Capture the cell that displays the provided text and extract its (X, Y) central coordinate. 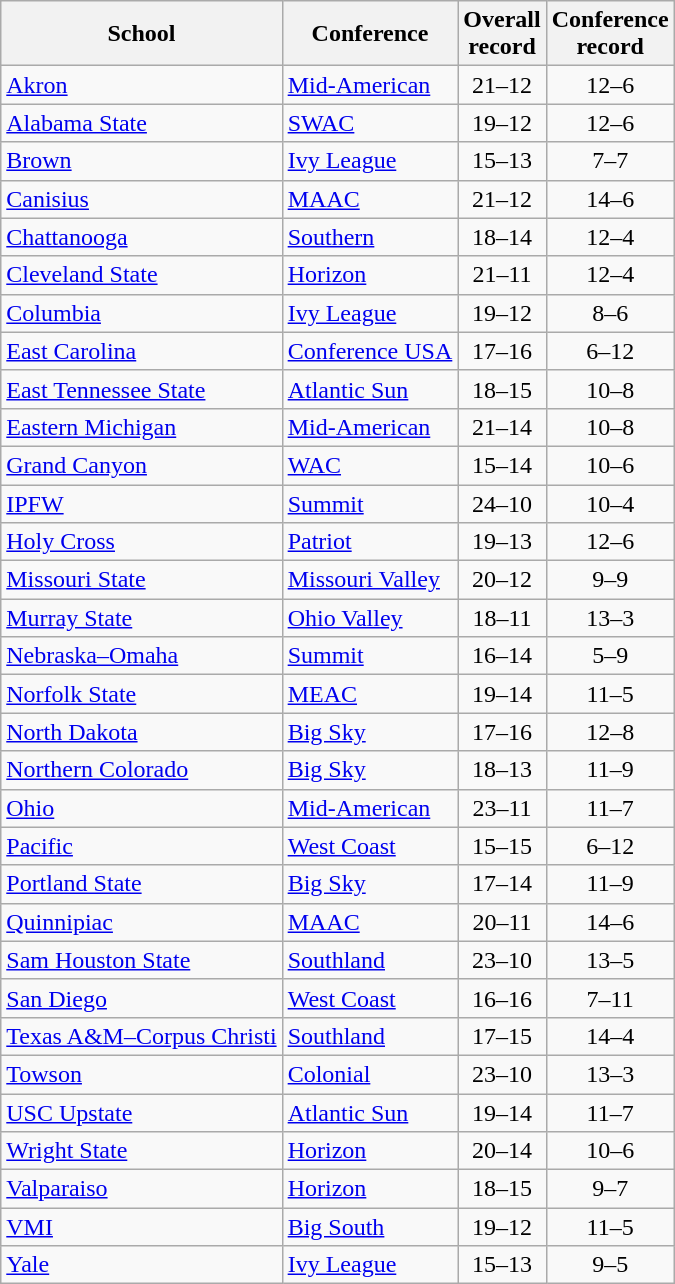
Patriot (370, 542)
East Carolina (142, 351)
Wright State (142, 1151)
Sam Houston State (142, 960)
Northern Colorado (142, 770)
East Tennessee State (142, 389)
Eastern Michigan (142, 427)
17–15 (502, 1036)
13–5 (610, 960)
15–15 (502, 846)
North Dakota (142, 732)
Pacific (142, 846)
24–10 (502, 503)
SWAC (370, 123)
15–14 (502, 465)
Texas A&M–Corpus Christi (142, 1036)
Cleveland State (142, 275)
14–4 (610, 1036)
10–4 (610, 503)
16–14 (502, 656)
18–11 (502, 618)
WAC (370, 465)
Valparaiso (142, 1189)
18–13 (502, 770)
12–8 (610, 732)
Towson (142, 1074)
Ohio Valley (370, 618)
School (142, 34)
5–9 (610, 656)
20–11 (502, 922)
18–14 (502, 237)
Holy Cross (142, 542)
Ohio (142, 808)
21–14 (502, 427)
VMI (142, 1227)
20–12 (502, 580)
Colonial (370, 1074)
Norfolk State (142, 694)
Conference USA (370, 351)
Nebraska–Omaha (142, 656)
8–6 (610, 313)
Portland State (142, 884)
16–16 (502, 998)
Conferencerecord (610, 34)
Yale (142, 1265)
Southern (370, 237)
9–9 (610, 580)
9–5 (610, 1265)
9–7 (610, 1189)
Quinnipiac (142, 922)
17–14 (502, 884)
IPFW (142, 503)
Missouri State (142, 580)
Akron (142, 85)
7–7 (610, 161)
Columbia (142, 313)
Big South (370, 1227)
Brown (142, 161)
Murray State (142, 618)
USC Upstate (142, 1113)
San Diego (142, 998)
19–13 (502, 542)
Chattanooga (142, 237)
MEAC (370, 694)
Grand Canyon (142, 465)
Conference (370, 34)
7–11 (610, 998)
21–11 (502, 275)
Overallrecord (502, 34)
Canisius (142, 199)
Missouri Valley (370, 580)
23–11 (502, 808)
Alabama State (142, 123)
20–14 (502, 1151)
